Search for the cell housing the specified text and yield its [X, Y] center coordinate. 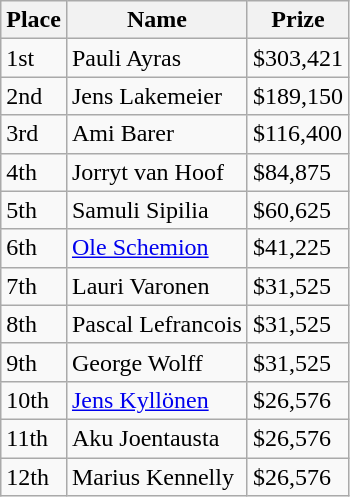
Place [34, 20]
4th [34, 172]
5th [34, 210]
Lauri Varonen [156, 286]
Ami Barer [156, 134]
Pascal Lefrancois [156, 324]
Jens Kyllönen [156, 400]
Samuli Sipilia [156, 210]
8th [34, 324]
Pauli Ayras [156, 58]
Jorryt van Hoof [156, 172]
Name [156, 20]
10th [34, 400]
$60,625 [298, 210]
3rd [34, 134]
Ole Schemion [156, 248]
Jens Lakemeier [156, 96]
9th [34, 362]
11th [34, 438]
$41,225 [298, 248]
$116,400 [298, 134]
Marius Kennelly [156, 477]
6th [34, 248]
2nd [34, 96]
1st [34, 58]
George Wolff [156, 362]
$303,421 [298, 58]
Prize [298, 20]
12th [34, 477]
Aku Joentausta [156, 438]
$189,150 [298, 96]
$84,875 [298, 172]
7th [34, 286]
